Return (x, y) of the center of cell containing provided text 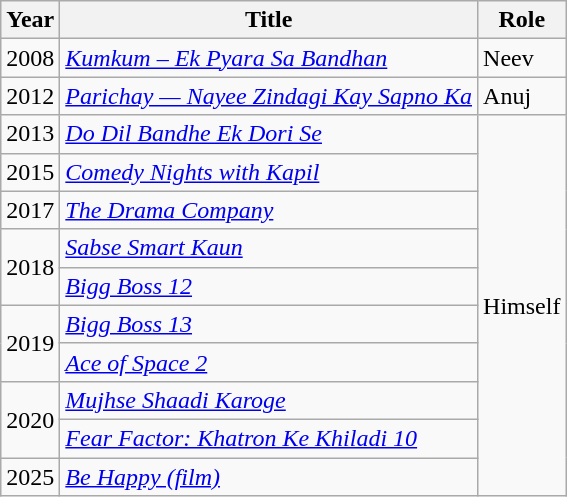
2012 (30, 96)
Year (30, 20)
Himself (522, 306)
Ace of Space 2 (269, 362)
Bigg Boss 13 (269, 324)
The Drama Company (269, 210)
Sabse Smart Kaun (269, 248)
Comedy Nights with Kapil (269, 172)
2018 (30, 267)
Fear Factor: Khatron Ke Khiladi 10 (269, 438)
2020 (30, 419)
2015 (30, 172)
Neev (522, 58)
2013 (30, 134)
Kumkum – Ek Pyara Sa Bandhan (269, 58)
Parichay — Nayee Zindagi Kay Sapno Ka (269, 96)
Title (269, 20)
Bigg Boss 12 (269, 286)
2019 (30, 343)
Anuj (522, 96)
Be Happy (film) (269, 477)
Mujhse Shaadi Karoge (269, 400)
Role (522, 20)
Do Dil Bandhe Ek Dori Se (269, 134)
2017 (30, 210)
2008 (30, 58)
2025 (30, 477)
